Scan for the cell matching the given text and deliver its (X, Y) coordinate at center. 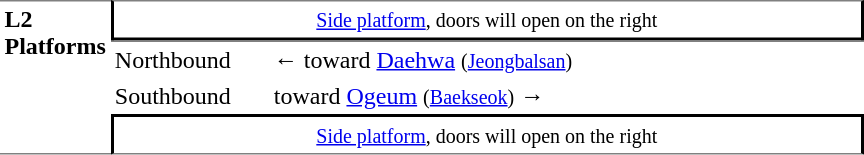
← toward Daehwa (Jeongbalsan) (566, 59)
Southbound (190, 96)
Northbound (190, 59)
L2Platforms (55, 77)
toward Ogeum (Baekseok) → (566, 96)
